Pinpoint the cell where the given text exists, returning its [X, Y] midpoint coordinate. 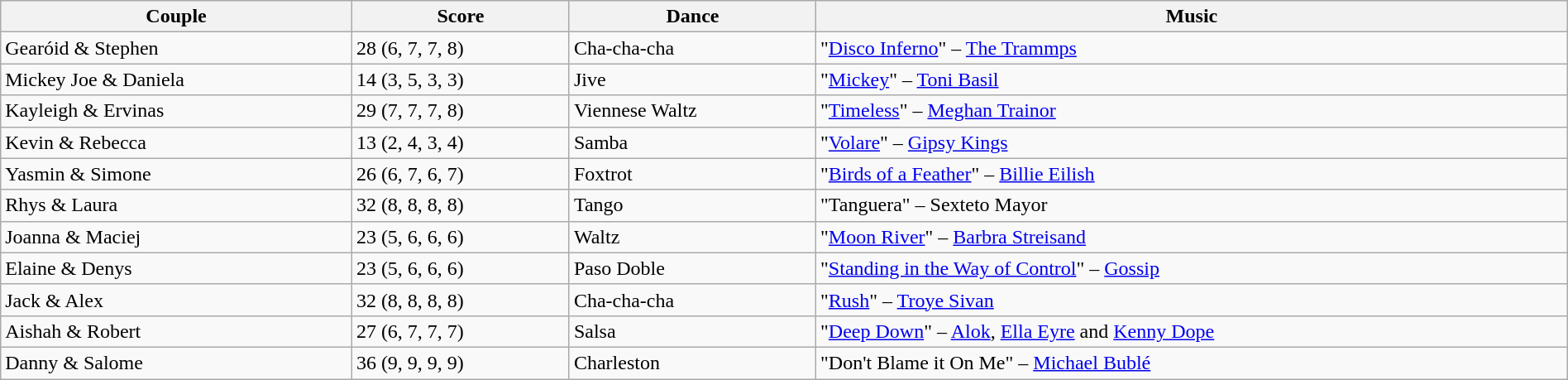
Dance [692, 17]
Jive [692, 79]
Waltz [692, 237]
Viennese Waltz [692, 111]
"Moon River" – Barbra Streisand [1193, 237]
Jack & Alex [177, 300]
28 (6, 7, 7, 8) [460, 48]
27 (6, 7, 7, 7) [460, 331]
Danny & Salome [177, 363]
Foxtrot [692, 174]
13 (2, 4, 3, 4) [460, 142]
Elaine & Denys [177, 268]
29 (7, 7, 7, 8) [460, 111]
Rhys & Laura [177, 205]
Music [1193, 17]
Samba [692, 142]
Kevin & Rebecca [177, 142]
Charleston [692, 363]
Paso Doble [692, 268]
Kayleigh & Ervinas [177, 111]
36 (9, 9, 9, 9) [460, 363]
Salsa [692, 331]
"Volare" – Gipsy Kings [1193, 142]
"Don't Blame it On Me" – Michael Bublé [1193, 363]
"Standing in the Way of Control" – Gossip [1193, 268]
"Birds of a Feather" – Billie Eilish [1193, 174]
"Tanguera" – Sexteto Mayor [1193, 205]
Tango [692, 205]
"Mickey" – Toni Basil [1193, 79]
"Disco Inferno" – The Trammps [1193, 48]
"Timeless" – Meghan Trainor [1193, 111]
Mickey Joe & Daniela [177, 79]
"Rush" – Troye Sivan [1193, 300]
26 (6, 7, 6, 7) [460, 174]
"Deep Down" – Alok, Ella Eyre and Kenny Dope [1193, 331]
Aishah & Robert [177, 331]
14 (3, 5, 3, 3) [460, 79]
Couple [177, 17]
Gearóid & Stephen [177, 48]
Score [460, 17]
Yasmin & Simone [177, 174]
Joanna & Maciej [177, 237]
